Scan for the cell matching the given text and deliver its (X, Y) coordinate at center. 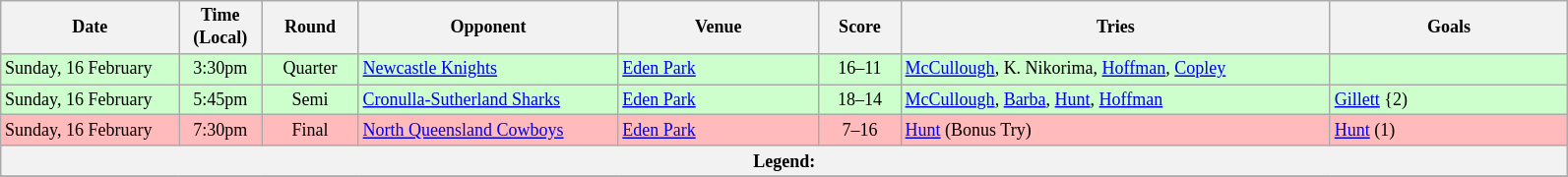
Gillett {2) (1449, 100)
7–16 (860, 130)
7:30pm (220, 130)
McCullough, K. Nikorima, Hoffman, Copley (1115, 69)
Goals (1449, 28)
16–11 (860, 69)
Semi (311, 100)
Quarter (311, 69)
Round (311, 28)
Opponent (488, 28)
Venue (719, 28)
Time (Local) (220, 28)
3:30pm (220, 69)
Score (860, 28)
Cronulla-Sutherland Sharks (488, 100)
Hunt (1) (1449, 130)
Final (311, 130)
North Queensland Cowboys (488, 130)
Date (91, 28)
Legend: (784, 161)
Newcastle Knights (488, 69)
McCullough, Barba, Hunt, Hoffman (1115, 100)
18–14 (860, 100)
Hunt (Bonus Try) (1115, 130)
5:45pm (220, 100)
Tries (1115, 28)
